Find where the given text appears and provide that cell's center as (X, Y) coordinate. 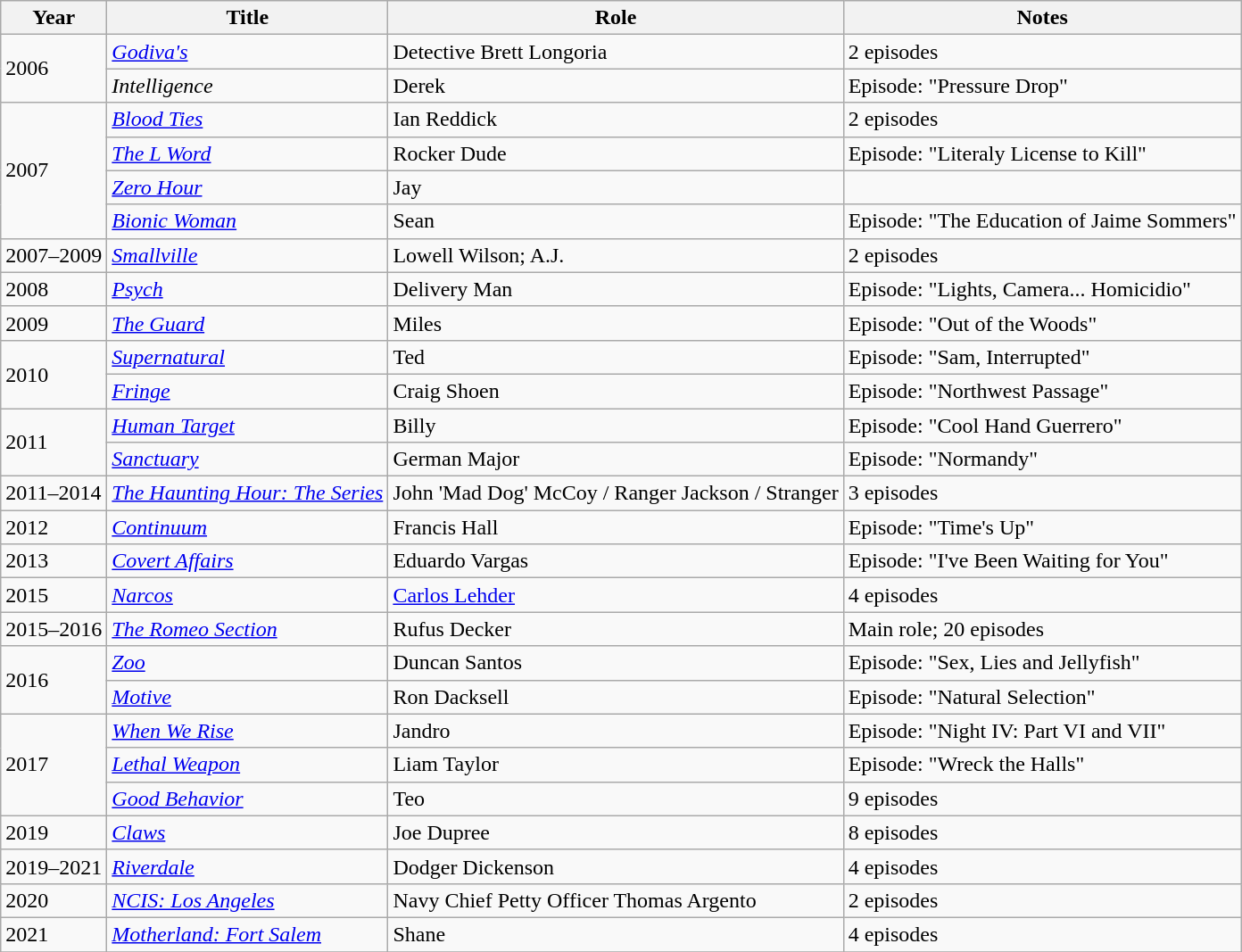
Episode: "Out of the Woods" (1042, 323)
2007–2009 (54, 255)
The L Word (248, 153)
Zoo (248, 663)
Episode: "Time's Up" (1042, 527)
Bionic Woman (248, 221)
Detective Brett Longoria (616, 52)
2011 (54, 443)
Episode: "Northwest Passage" (1042, 391)
Billy (616, 426)
Joe Dupree (616, 832)
Rufus Decker (616, 629)
3 episodes (1042, 493)
Notes (1042, 18)
2010 (54, 374)
Miles (616, 323)
The Romeo Section (248, 629)
Episode: "Night IV: Part VI and VII" (1042, 731)
Intelligence (248, 86)
Narcos (248, 595)
Lethal Weapon (248, 765)
2006 (54, 69)
Ted (616, 357)
Francis Hall (616, 527)
Lowell Wilson; A.J. (616, 255)
Covert Affairs (248, 561)
Claws (248, 832)
Good Behavior (248, 799)
Rocker Dude (616, 153)
Eduardo Vargas (616, 561)
Fringe (248, 391)
Year (54, 18)
Ian Reddick (616, 120)
Motherland: Fort Salem (248, 934)
Role (616, 18)
John 'Mad Dog' McCoy / Ranger Jackson / Stranger (616, 493)
Episode: "Sam, Interrupted" (1042, 357)
Episode: "Pressure Drop" (1042, 86)
Episode: "Lights, Camera... Homicidio" (1042, 289)
Title (248, 18)
Dodger Dickenson (616, 866)
Episode: "Literaly License to Kill" (1042, 153)
2020 (54, 900)
8 episodes (1042, 832)
2021 (54, 934)
Continuum (248, 527)
Human Target (248, 426)
2019–2021 (54, 866)
Craig Shoen (616, 391)
Liam Taylor (616, 765)
Episode: "Sex, Lies and Jellyfish" (1042, 663)
2015 (54, 595)
2012 (54, 527)
Episode: "I've Been Waiting for You" (1042, 561)
Derek (616, 86)
2011–2014 (54, 493)
Carlos Lehder (616, 595)
9 episodes (1042, 799)
Godiva's (248, 52)
When We Rise (248, 731)
Navy Chief Petty Officer Thomas Argento (616, 900)
Riverdale (248, 866)
Jandro (616, 731)
Supernatural (248, 357)
NCIS: Los Angeles (248, 900)
Episode: "The Education of Jaime Sommers" (1042, 221)
Duncan Santos (616, 663)
Delivery Man (616, 289)
Smallville (248, 255)
2009 (54, 323)
Ron Dacksell (616, 697)
2017 (54, 765)
2013 (54, 561)
Psych (248, 289)
2015–2016 (54, 629)
2016 (54, 680)
Sean (616, 221)
2007 (54, 170)
Episode: "Normandy" (1042, 459)
Motive (248, 697)
Shane (616, 934)
2008 (54, 289)
Zero Hour (248, 187)
Jay (616, 187)
Episode: "Wreck the Halls" (1042, 765)
2019 (54, 832)
Sanctuary (248, 459)
Main role; 20 episodes (1042, 629)
The Guard (248, 323)
The Haunting Hour: The Series (248, 493)
Episode: "Natural Selection" (1042, 697)
Blood Ties (248, 120)
Teo (616, 799)
Episode: "Cool Hand Guerrero" (1042, 426)
German Major (616, 459)
